Find where the given text appears and provide that cell's center as [X, Y] coordinate. 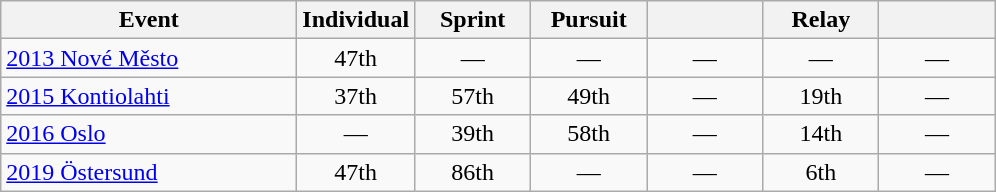
14th [821, 134]
Event [149, 20]
6th [821, 172]
Sprint [473, 20]
Individual [356, 20]
Pursuit [589, 20]
2013 Nové Město [149, 58]
37th [356, 96]
58th [589, 134]
19th [821, 96]
39th [473, 134]
57th [473, 96]
2015 Kontiolahti [149, 96]
2019 Östersund [149, 172]
49th [589, 96]
2016 Oslo [149, 134]
Relay [821, 20]
86th [473, 172]
